Identify which cell holds the provided text, then report its [x, y] central coordinate. 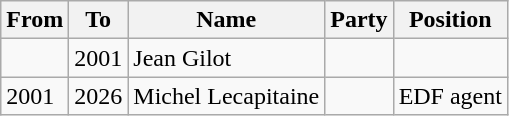
Position [450, 20]
To [98, 20]
EDF agent [450, 96]
Name [226, 20]
Jean Gilot [226, 58]
Michel Lecapitaine [226, 96]
2026 [98, 96]
Party [359, 20]
From [35, 20]
